Pinpoint the cell where the given text exists, returning its (X, Y) midpoint coordinate. 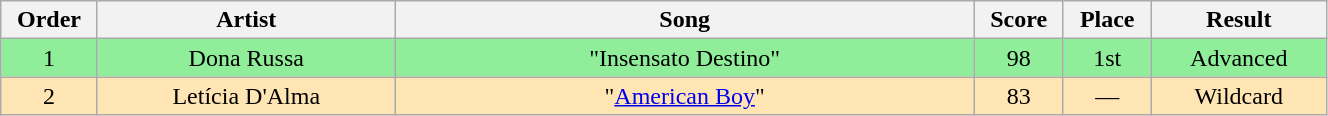
Dona Russa (246, 58)
"American Boy" (684, 96)
1 (49, 58)
Wildcard (1238, 96)
Artist (246, 20)
1st (1107, 58)
Score (1018, 20)
2 (49, 96)
"Insensato Destino" (684, 58)
Order (49, 20)
83 (1018, 96)
— (1107, 96)
Advanced (1238, 58)
Song (684, 20)
Place (1107, 20)
Result (1238, 20)
Letícia D'Alma (246, 96)
98 (1018, 58)
